Identify which cell holds the provided text, then report its [x, y] central coordinate. 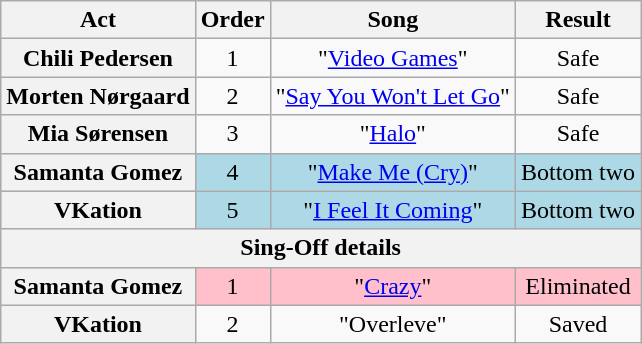
"Overleve" [392, 324]
"I Feel It Coming" [392, 210]
Chili Pedersen [98, 58]
5 [232, 210]
"Crazy" [392, 286]
"Halo" [392, 134]
4 [232, 172]
Result [578, 20]
Song [392, 20]
Morten Nørgaard [98, 96]
Eliminated [578, 286]
Mia Sørensen [98, 134]
"Say You Won't Let Go" [392, 96]
"Make Me (Cry)" [392, 172]
Sing-Off details [321, 248]
"Video Games" [392, 58]
Act [98, 20]
Saved [578, 324]
3 [232, 134]
Order [232, 20]
